From the cell containing the given text, extract its center point as [X, Y] coordinate. 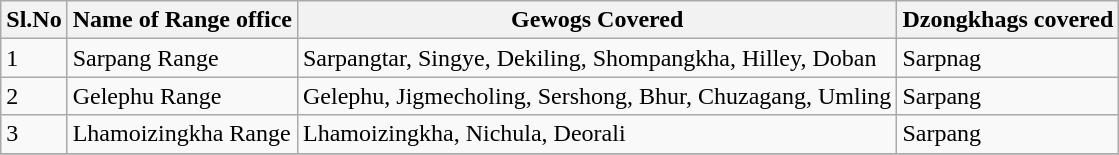
Name of Range office [182, 20]
3 [34, 134]
Gewogs Covered [596, 20]
Gelephu Range [182, 96]
Dzongkhags covered [1008, 20]
1 [34, 58]
Sarpangtar, Singye, Dekiling, Shompangkha, Hilley, Doban [596, 58]
Sarpnag [1008, 58]
2 [34, 96]
Lhamoizingkha, Nichula, Deorali [596, 134]
Sl.No [34, 20]
Gelephu, Jigmecholing, Sershong, Bhur, Chuzagang, Umling [596, 96]
Lhamoizingkha Range [182, 134]
Sarpang Range [182, 58]
